Output the [X, Y] coordinate of the center of the cell containing the given text.  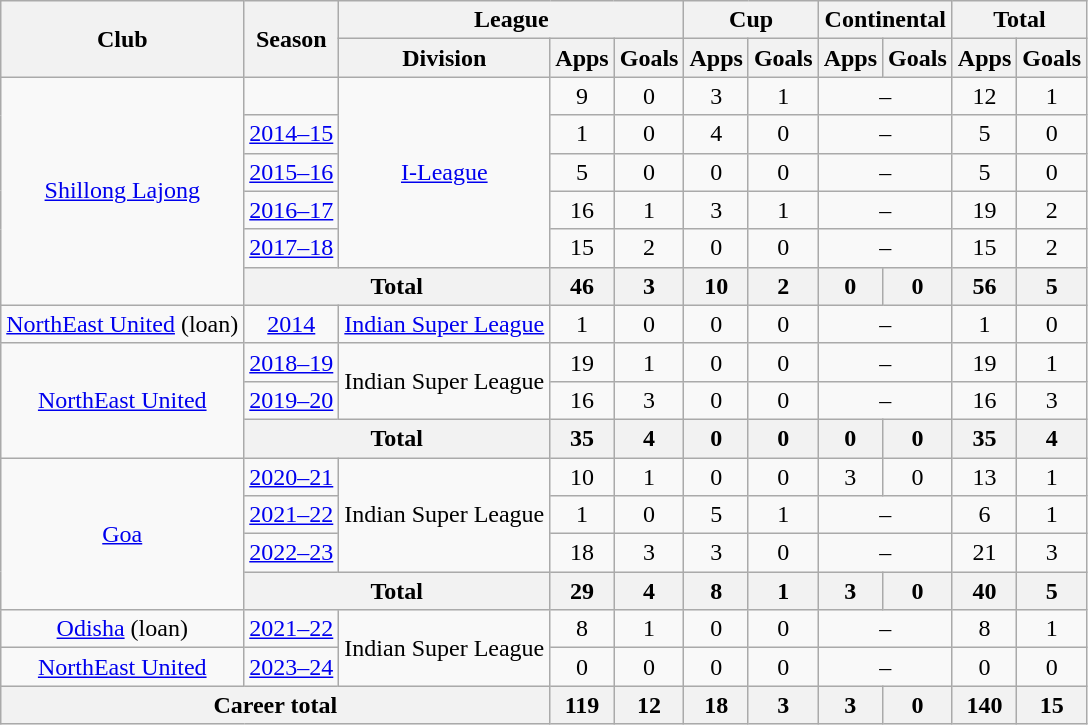
2014–15 [292, 134]
13 [984, 477]
6 [984, 515]
2019–20 [292, 400]
Career total [276, 705]
119 [582, 705]
2023–24 [292, 667]
40 [984, 591]
21 [984, 553]
2020–21 [292, 477]
2018–19 [292, 362]
140 [984, 705]
2016–17 [292, 210]
Goa [122, 534]
2015–16 [292, 172]
9 [582, 96]
29 [582, 591]
56 [984, 286]
League [512, 20]
2022–23 [292, 553]
Division [444, 58]
Shillong Lajong [122, 191]
Cup [751, 20]
I-League [444, 172]
Continental [885, 20]
NorthEast United (loan) [122, 324]
Odisha (loan) [122, 629]
46 [582, 286]
Season [292, 39]
2017–18 [292, 248]
2014 [292, 324]
Club [122, 39]
